Capture the cell that displays the provided text and extract its [X, Y] central coordinate. 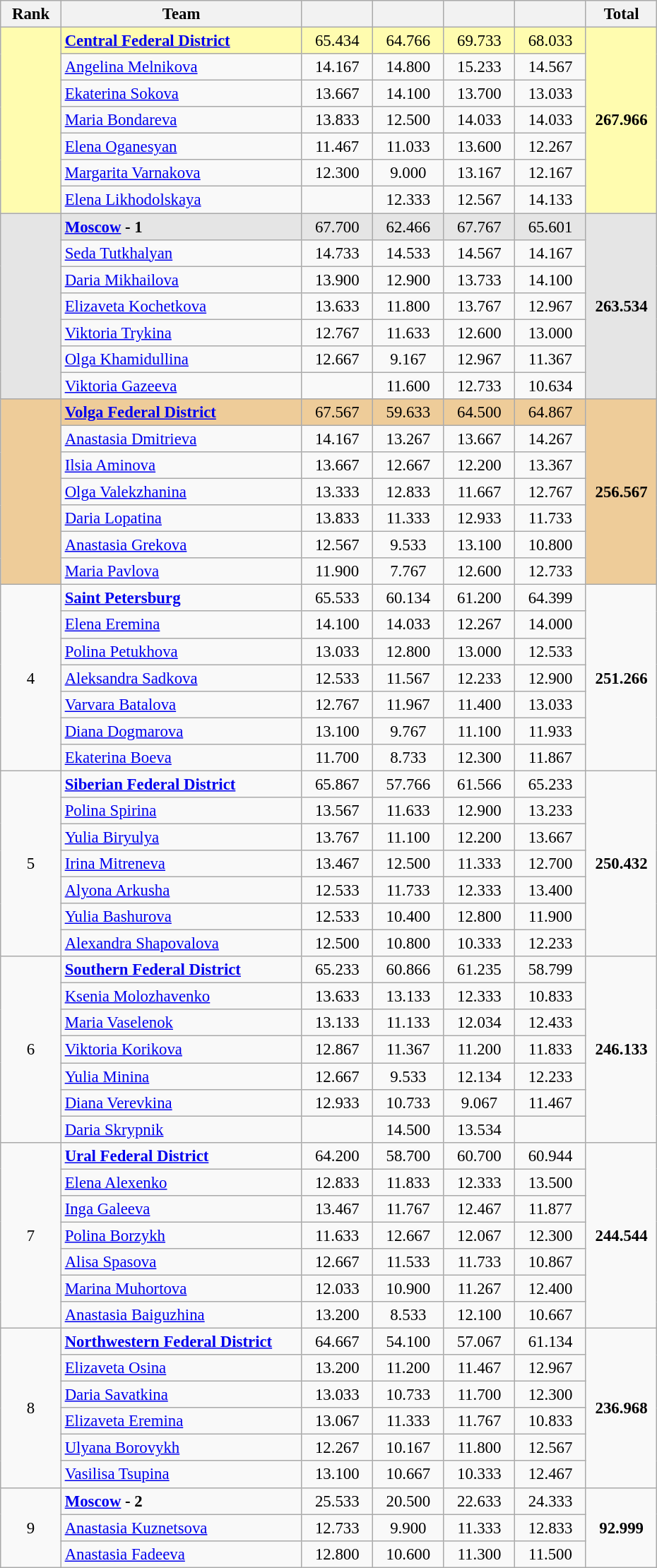
Elizaveta Kochetkova [181, 306]
263.534 [622, 307]
Siberian Federal District [181, 784]
12.433 [551, 1023]
15.233 [479, 67]
Moscow - 1 [181, 227]
9.067 [479, 1103]
Diana Dogmarova [181, 731]
Elena Eremina [181, 625]
Olga Valekzhanina [181, 492]
Margarita Varnakova [181, 173]
7.767 [408, 571]
67.700 [338, 227]
Ulyana Borovykh [181, 1448]
Volga Federal District [181, 412]
60.700 [479, 1156]
Polina Spirina [181, 811]
Inga Galeeva [181, 1209]
12.067 [479, 1235]
12.033 [338, 1288]
13.567 [338, 811]
24.333 [551, 1501]
11.600 [408, 386]
Anastasia Fadeeva [181, 1554]
54.100 [408, 1342]
11.867 [551, 758]
250.432 [622, 863]
12.400 [551, 1288]
10.867 [551, 1262]
14.733 [338, 253]
12.100 [479, 1315]
64.500 [479, 412]
Maria Pavlova [181, 571]
236.968 [622, 1408]
Alexandra Shapovalova [181, 944]
Yulia Minina [181, 1076]
Central Federal District [181, 41]
Elena Oganesyan [181, 147]
4 [31, 678]
Vasilisa Tsupina [181, 1475]
Marina Muhortova [181, 1288]
Maria Vaselenok [181, 1023]
Polina Petukhova [181, 651]
64.766 [408, 41]
59.633 [408, 412]
13.534 [479, 1129]
11.033 [408, 147]
7 [31, 1235]
9.000 [408, 173]
11.933 [551, 731]
Total [622, 14]
57.766 [408, 784]
13.733 [479, 280]
Elizaveta Eremina [181, 1421]
Viktoria Gazeeva [181, 386]
Olga Khamidullina [181, 360]
Moscow - 2 [181, 1501]
12.167 [551, 173]
8.533 [408, 1315]
8.733 [408, 758]
Viktoria Korikova [181, 1050]
Alyona Arkusha [181, 891]
14.267 [551, 439]
11.267 [479, 1288]
Varvara Batalova [181, 704]
Anastasia Dmitrieva [181, 439]
6 [31, 1050]
256.567 [622, 492]
Aleksandra Sadkova [181, 678]
Rank [31, 14]
9 [31, 1527]
65.533 [338, 598]
64.867 [551, 412]
Irina Mitreneva [181, 864]
12.700 [551, 864]
58.799 [551, 970]
9.167 [408, 360]
Yulia Bashurova [181, 917]
61.200 [479, 598]
11.300 [479, 1554]
58.700 [408, 1156]
Saint Petersburg [181, 598]
9.900 [408, 1528]
64.200 [338, 1156]
Diana Verevkina [181, 1103]
61.566 [479, 784]
Ekaterina Sokova [181, 94]
61.134 [551, 1342]
13.267 [408, 439]
11.877 [551, 1209]
13.333 [338, 492]
246.133 [622, 1050]
Polina Borzykh [181, 1235]
14.500 [408, 1129]
10.167 [408, 1448]
65.867 [338, 784]
Southern Federal District [181, 970]
Elena Likhodolskaya [181, 200]
Viktoria Trykina [181, 333]
11.667 [479, 492]
Ilsia Aminova [181, 465]
Anastasia Kuznetsova [181, 1528]
69.733 [479, 41]
12.867 [338, 1050]
67.567 [338, 412]
13.167 [479, 173]
14.133 [551, 200]
Daria Savatkina [181, 1395]
Elena Alexenko [181, 1182]
244.544 [622, 1235]
11.533 [408, 1262]
11.967 [408, 704]
13.700 [479, 94]
60.134 [408, 598]
60.944 [551, 1156]
267.966 [622, 120]
13.400 [551, 891]
13.600 [479, 147]
Maria Bondareva [181, 120]
68.033 [551, 41]
14.533 [408, 253]
Daria Lopatina [181, 518]
5 [31, 863]
Northwestern Federal District [181, 1342]
10.634 [551, 386]
92.999 [622, 1527]
64.399 [551, 598]
Team [181, 14]
11.400 [479, 704]
13.900 [338, 280]
Elizaveta Osina [181, 1368]
65.434 [338, 41]
20.500 [408, 1501]
Anastasia Baiguzhina [181, 1315]
22.633 [479, 1501]
9.767 [408, 731]
13.233 [551, 811]
12.034 [479, 1023]
13.067 [338, 1421]
Ural Federal District [181, 1156]
61.235 [479, 970]
Ekaterina Boeva [181, 758]
67.767 [479, 227]
10.600 [408, 1554]
62.466 [408, 227]
13.367 [551, 465]
Seda Tutkhalyan [181, 253]
14.800 [408, 67]
13.500 [551, 1182]
25.533 [338, 1501]
Alisa Spasova [181, 1262]
65.601 [551, 227]
Daria Skrypnik [181, 1129]
Yulia Biryulya [181, 837]
14.000 [551, 625]
12.134 [479, 1076]
Anastasia Grekova [181, 545]
60.866 [408, 970]
64.667 [338, 1342]
251.266 [622, 678]
57.067 [479, 1342]
8 [31, 1408]
10.400 [408, 917]
Angelina Melnikova [181, 67]
11.567 [408, 678]
Ksenia Molozhavenko [181, 997]
10.900 [408, 1288]
11.500 [551, 1554]
Daria Mikhailova [181, 280]
11.133 [408, 1023]
